For the text-containing cell, return its midpoint in (X, Y) coordinate format. 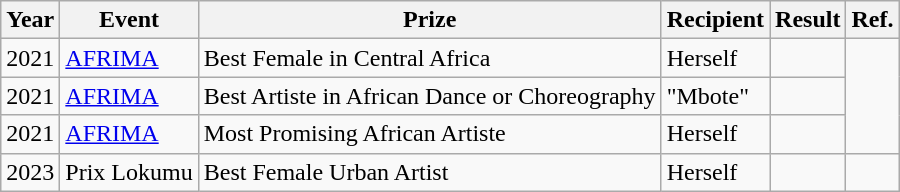
Most Promising African Artiste (430, 134)
Best Female Urban Artist (430, 172)
Prize (430, 20)
Ref. (872, 20)
2023 (30, 172)
Best Artiste in African Dance or Choreography (430, 96)
Event (129, 20)
Best Female in Central Africa (430, 58)
Result (808, 20)
"Mbote" (715, 96)
Year (30, 20)
Recipient (715, 20)
Prix Lokumu (129, 172)
